Output the (x, y) coordinate of the center of the cell containing the given text.  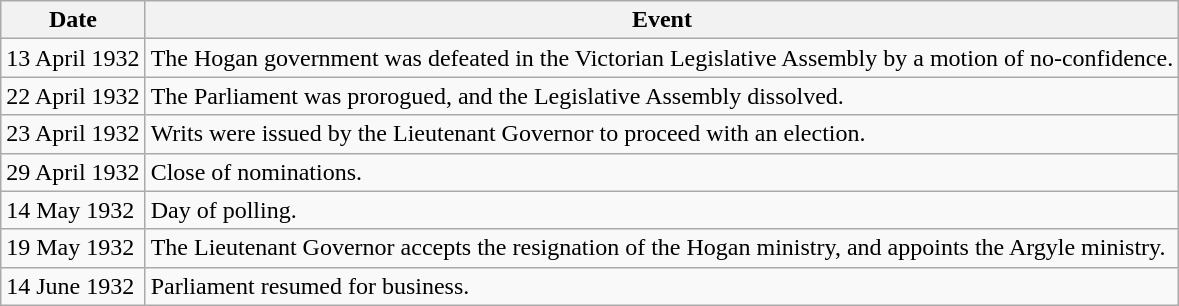
Parliament resumed for business. (662, 286)
14 May 1932 (73, 210)
The Parliament was prorogued, and the Legislative Assembly dissolved. (662, 96)
Date (73, 20)
22 April 1932 (73, 96)
29 April 1932 (73, 172)
19 May 1932 (73, 248)
23 April 1932 (73, 134)
Close of nominations. (662, 172)
Writs were issued by the Lieutenant Governor to proceed with an election. (662, 134)
13 April 1932 (73, 58)
Event (662, 20)
The Hogan government was defeated in the Victorian Legislative Assembly by a motion of no-confidence. (662, 58)
14 June 1932 (73, 286)
Day of polling. (662, 210)
The Lieutenant Governor accepts the resignation of the Hogan ministry, and appoints the Argyle ministry. (662, 248)
